Return the [x, y] coordinate for the center point of the cell that contains the specified text.  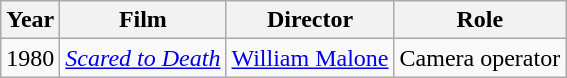
Scared to Death [143, 58]
William Malone [310, 58]
Role [480, 20]
1980 [30, 58]
Film [143, 20]
Camera operator [480, 58]
Director [310, 20]
Year [30, 20]
